Capture the cell that displays the provided text and extract its [x, y] central coordinate. 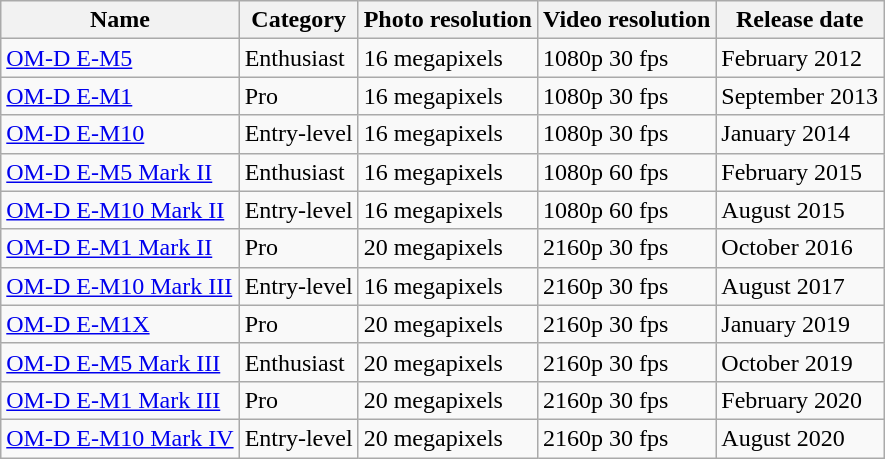
Photo resolution [448, 20]
October 2016 [800, 248]
February 2012 [800, 58]
OM-D E-M10 Mark IV [120, 438]
August 2015 [800, 210]
OM-D E-M1X [120, 324]
OM-D E-M1 Mark II [120, 248]
Video resolution [626, 20]
OM-D E-M5 Mark II [120, 172]
OM-D E-M10 Mark II [120, 210]
August 2020 [800, 438]
August 2017 [800, 286]
OM-D E-M5 [120, 58]
February 2015 [800, 172]
Category [298, 20]
September 2013 [800, 96]
OM-D E-M1 Mark III [120, 400]
OM-D E-M5 Mark III [120, 362]
January 2014 [800, 134]
October 2019 [800, 362]
Release date [800, 20]
January 2019 [800, 324]
February 2020 [800, 400]
OM-D E-M1 [120, 96]
Name [120, 20]
OM-D E-M10 Mark III [120, 286]
OM-D E-M10 [120, 134]
